For the text-containing cell, return its midpoint in (X, Y) coordinate format. 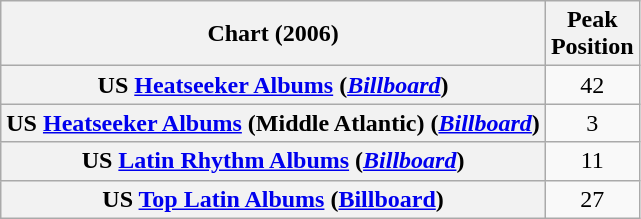
42 (592, 85)
US Heatseeker Albums (Middle Atlantic) (Billboard) (274, 123)
11 (592, 161)
US Top Latin Albums (Billboard) (274, 199)
3 (592, 123)
Peak Position (592, 34)
US Latin Rhythm Albums (Billboard) (274, 161)
Chart (2006) (274, 34)
27 (592, 199)
US Heatseeker Albums (Billboard) (274, 85)
